Identify which cell holds the provided text, then report its (X, Y) central coordinate. 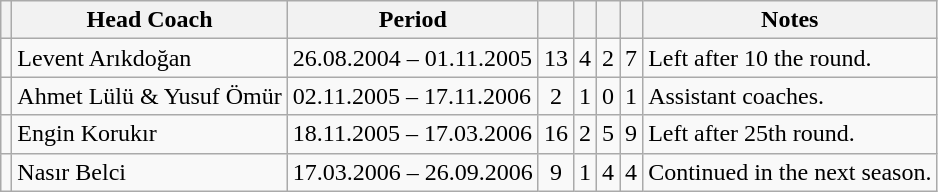
Levent Arıkdoğan (150, 58)
0 (608, 96)
Left after 25th round. (790, 134)
17.03.2006 – 26.09.2006 (412, 172)
16 (556, 134)
5 (608, 134)
7 (632, 58)
Continued in the next season. (790, 172)
18.11.2005 – 17.03.2006 (412, 134)
Ahmet Lülü & Yusuf Ömür (150, 96)
02.11.2005 – 17.11.2006 (412, 96)
Period (412, 20)
Engin Korukır (150, 134)
Head Coach (150, 20)
Left after 10 the round. (790, 58)
13 (556, 58)
Notes (790, 20)
Nasır Belci (150, 172)
26.08.2004 – 01.11.2005 (412, 58)
Assistant coaches. (790, 96)
